Identify which cell holds the provided text, then report its (X, Y) central coordinate. 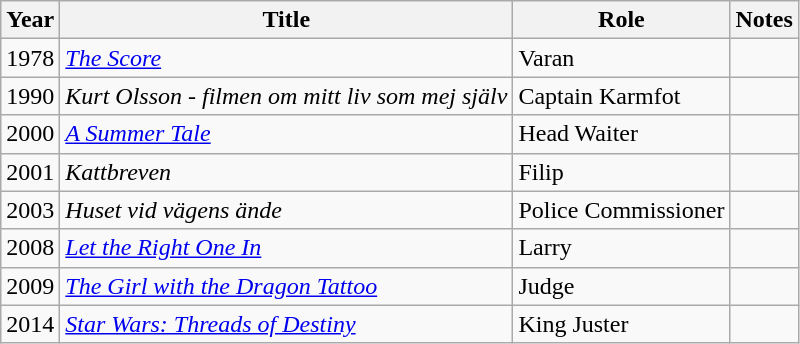
Notes (764, 20)
Kattbreven (286, 172)
Judge (622, 286)
Role (622, 20)
2008 (30, 248)
Huset vid vägens ände (286, 210)
Head Waiter (622, 134)
2009 (30, 286)
Captain Karmfot (622, 96)
1990 (30, 96)
A Summer Tale (286, 134)
Star Wars: Threads of Destiny (286, 324)
Kurt Olsson - filmen om mitt liv som mej själv (286, 96)
2001 (30, 172)
2000 (30, 134)
Year (30, 20)
Filip (622, 172)
2003 (30, 210)
Larry (622, 248)
Title (286, 20)
Police Commissioner (622, 210)
1978 (30, 58)
The Score (286, 58)
Varan (622, 58)
King Juster (622, 324)
Let the Right One In (286, 248)
The Girl with the Dragon Tattoo (286, 286)
2014 (30, 324)
